Search for the cell housing the specified text and yield its (x, y) center coordinate. 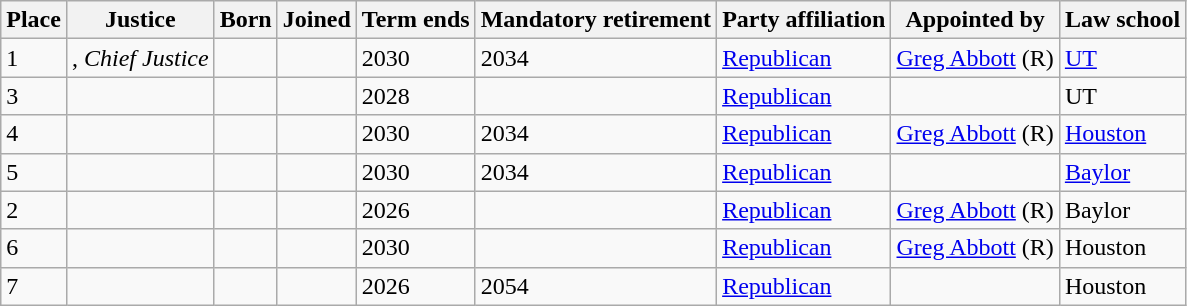
5 (34, 172)
2028 (416, 96)
7 (34, 286)
Term ends (416, 20)
Joined (316, 20)
Appointed by (975, 20)
3 (34, 96)
Born (246, 20)
1 (34, 58)
Justice (140, 20)
Place (34, 20)
Mandatory retirement (596, 20)
2 (34, 210)
2054 (596, 286)
6 (34, 248)
Law school (1122, 20)
Party affiliation (804, 20)
4 (34, 134)
, Chief Justice (140, 58)
